Pinpoint the cell where the given text exists, returning its [x, y] midpoint coordinate. 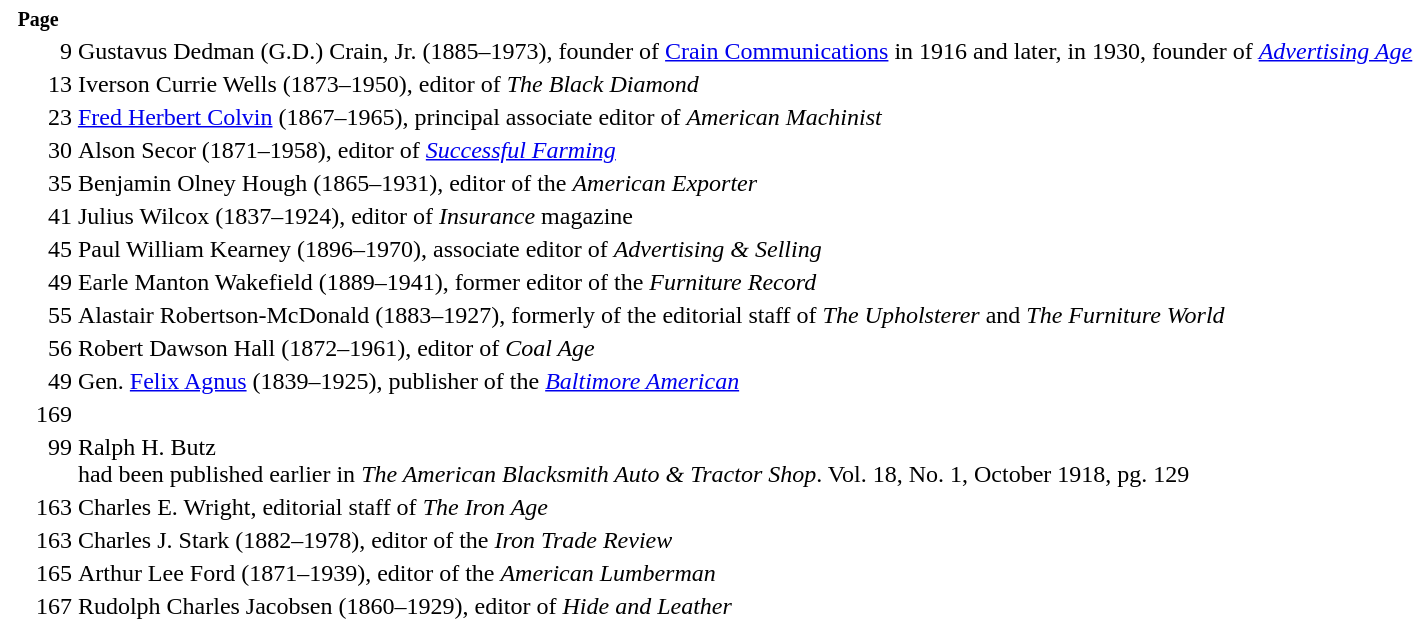
Alastair Robertson-McDonald (1883–1927), formerly of the editorial staff of The Upholsterer and The Furniture World [744, 315]
9 [38, 51]
Gustavus Dedman (G.D.) Crain, Jr. (1885–1973), founder of Crain Communications in 1916 and later, in 1930, founder of Advertising Age [744, 51]
Charles E. Wright, editorial staff of The Iron Age [744, 507]
167 [38, 606]
169 [38, 414]
13 [38, 84]
41 [38, 216]
Iverson Currie Wells (1873–1950), editor of The Black Diamond [744, 84]
Alson Secor (1871–1958), editor of Successful Farming [744, 150]
Page [38, 18]
23 [38, 117]
Julius Wilcox (1837–1924), editor of Insurance magazine [744, 216]
Gen. Felix Agnus (1839–1925), publisher of the Baltimore American [744, 381]
Ralph H. Butz had been published earlier in The American Blacksmith Auto & Tractor Shop. Vol. 18, No. 1, October 1918, pg. 129 [744, 460]
Rudolph Charles Jacobsen (1860–1929), editor of Hide and Leather [744, 606]
35 [38, 183]
56 [38, 348]
55 [38, 315]
Robert Dawson Hall (1872–1961), editor of Coal Age [744, 348]
30 [38, 150]
165 [38, 573]
Charles J. Stark (1882–1978), editor of the Iron Trade Review [744, 540]
Fred Herbert Colvin (1867–1965), principal associate editor of American Machinist [744, 117]
Paul William Kearney (1896–1970), associate editor of Advertising & Selling [744, 249]
99 [38, 460]
Benjamin Olney Hough (1865–1931), editor of the American Exporter [744, 183]
45 [38, 249]
Earle Manton Wakefield (1889–1941), former editor of the Furniture Record [744, 282]
Arthur Lee Ford (1871–1939), editor of the American Lumberman [744, 573]
